Provide the (X, Y) coordinate of the cell's center where the given text is located.  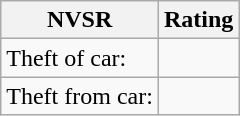
NVSR (80, 20)
Rating (198, 20)
Theft from car: (80, 96)
Theft of car: (80, 58)
